Provide the [X, Y] coordinate of the cell's center where the given text is located.  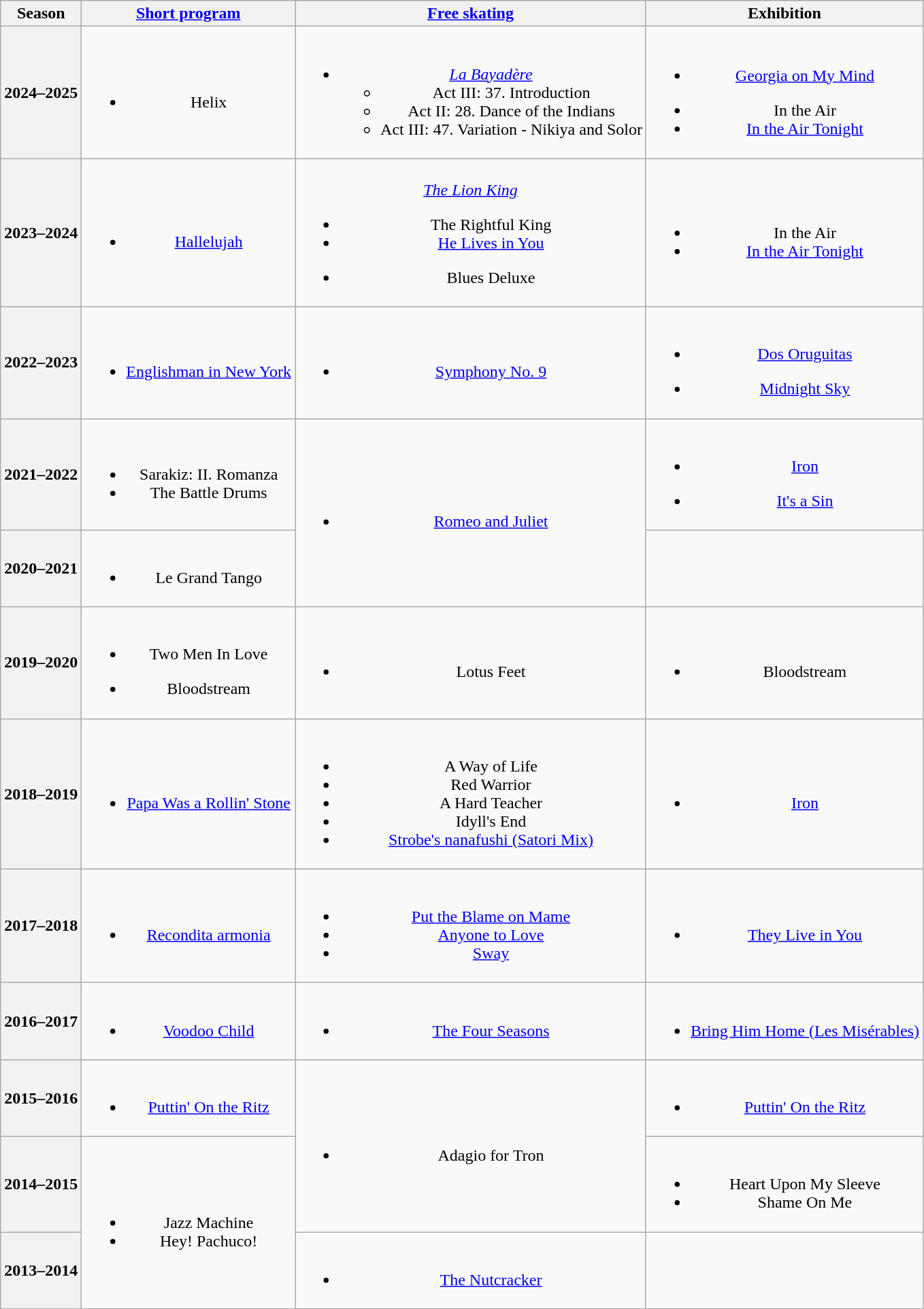
2022–2023 [41, 363]
Hallelujah [188, 233]
Short program [188, 14]
La BayadèreAct III: 37. IntroductionAct II: 28. Dance of the IndiansAct III: 47. Variation - Nikiya and Solor [471, 93]
Dos Oruguitas Midnight Sky [784, 363]
A Way of LifeRed WarriorA Hard TeacherIdyll's End Strobe's nanafushi (Satori Mix) [471, 793]
Bloodstream [784, 663]
In the Air In the Air Tonight [784, 233]
The Nutcracker [471, 1270]
Symphony No. 9 [471, 363]
Iron [784, 793]
2018–2019 [41, 793]
2019–2020 [41, 663]
2024–2025 [41, 93]
Jazz Machine Hey! Pachuco! [188, 1222]
Le Grand Tango [188, 569]
2013–2014 [41, 1270]
They Live in You [784, 925]
2021–2022 [41, 474]
Two Men In Love Bloodstream [188, 663]
The Four Seasons [471, 1021]
Season [41, 14]
Lotus Feet [471, 663]
Free skating [471, 14]
Adagio for Tron [471, 1146]
Exhibition [784, 14]
Sarakiz: II. Romanza The Battle Drums [188, 474]
Bring Him Home (Les Misérables) [784, 1021]
Heart Upon My SleeveShame On Me [784, 1184]
Iron It's a Sin [784, 474]
Helix [188, 93]
Recondita armonia [188, 925]
2014–2015 [41, 1184]
Georgia on My Mind In the Air In the Air Tonight [784, 93]
The Lion KingThe Rightful King He Lives in You Blues Deluxe [471, 233]
Put the Blame on Mame Anyone to Love Sway [471, 925]
Romeo and Juliet [471, 513]
2020–2021 [41, 569]
2017–2018 [41, 925]
2015–2016 [41, 1098]
Voodoo Child [188, 1021]
2023–2024 [41, 233]
Englishman in New York [188, 363]
Papa Was a Rollin' Stone [188, 793]
2016–2017 [41, 1021]
